Return (X, Y) of the center of cell containing provided text 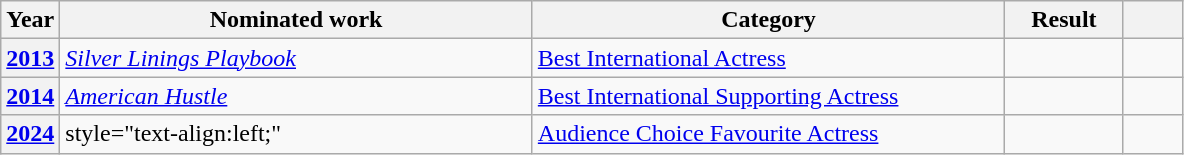
Silver Linings Playbook (296, 58)
2013 (30, 58)
Best International Supporting Actress (768, 96)
style="text-align:left;" (296, 134)
2014 (30, 96)
Category (768, 20)
Nominated work (296, 20)
Result (1064, 20)
American Hustle (296, 96)
2024 (30, 134)
Best International Actress (768, 58)
Audience Choice Favourite Actress (768, 134)
Year (30, 20)
